Determine the [x, y] coordinate at the center of the cell enclosing the given text.  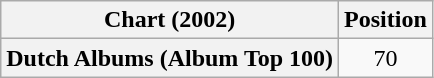
70 [386, 58]
Chart (2002) [170, 20]
Position [386, 20]
Dutch Albums (Album Top 100) [170, 58]
